Output the [X, Y] coordinate of the center of the cell containing the given text.  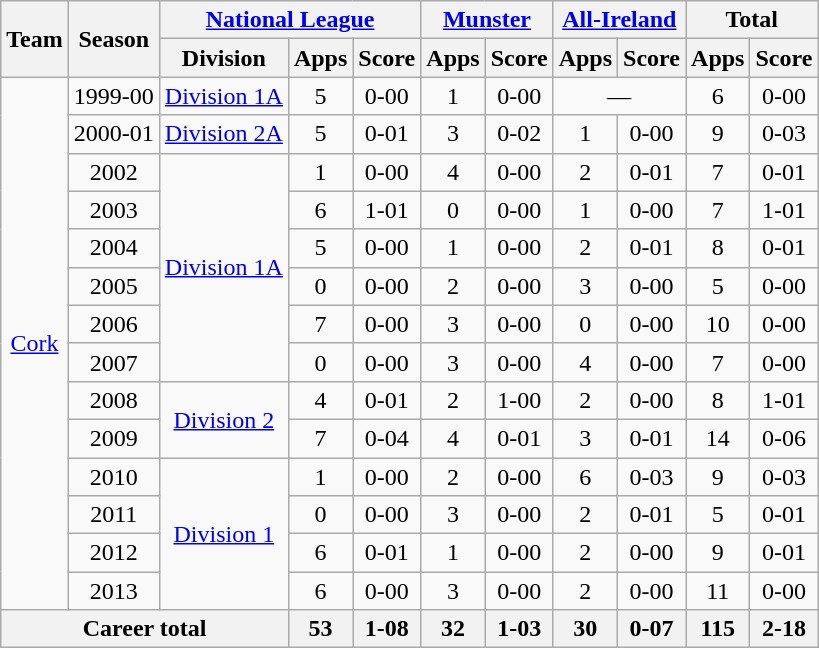
Division 2A [224, 134]
32 [453, 629]
0-06 [784, 438]
National League [290, 20]
Total [752, 20]
2-18 [784, 629]
2006 [114, 324]
Cork [35, 344]
— [619, 96]
2013 [114, 591]
Division [224, 58]
2003 [114, 210]
Team [35, 39]
2010 [114, 477]
2005 [114, 286]
1-08 [387, 629]
2008 [114, 400]
0-02 [519, 134]
All-Ireland [619, 20]
Season [114, 39]
30 [585, 629]
2007 [114, 362]
Career total [145, 629]
115 [718, 629]
2009 [114, 438]
53 [320, 629]
0-04 [387, 438]
2000-01 [114, 134]
1-03 [519, 629]
2004 [114, 248]
0-07 [652, 629]
1999-00 [114, 96]
2012 [114, 553]
11 [718, 591]
Division 2 [224, 419]
Division 1 [224, 534]
2002 [114, 172]
Munster [487, 20]
1-00 [519, 400]
2011 [114, 515]
10 [718, 324]
14 [718, 438]
